Identify which cell holds the provided text, then report its (X, Y) central coordinate. 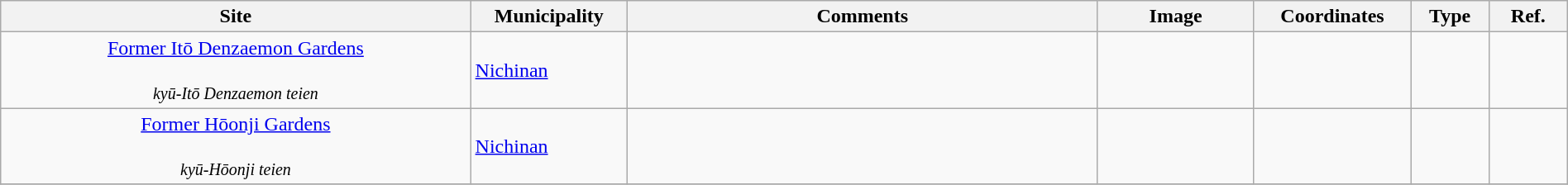
Former Itō Denzaemon Gardenskyū-Itō Denzaemon teien (236, 70)
Image (1176, 17)
Municipality (549, 17)
Former Hōonji Gardenskyū-Hōonji teien (236, 146)
Coordinates (1331, 17)
Type (1451, 17)
Ref. (1528, 17)
Site (236, 17)
Comments (863, 17)
